Locate the cell with the specified text and output its [x, y] center coordinate. 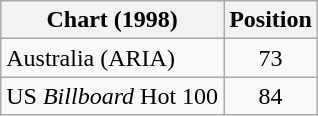
Australia (ARIA) [112, 58]
Position [271, 20]
US Billboard Hot 100 [112, 96]
Chart (1998) [112, 20]
84 [271, 96]
73 [271, 58]
